Return [x, y] of the center of cell containing provided text 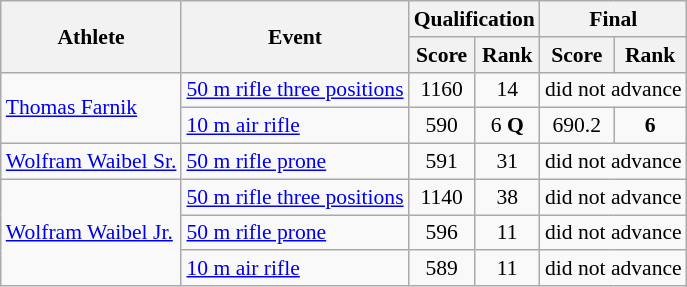
Qualification [474, 19]
Athlete [92, 36]
591 [442, 162]
Event [294, 36]
Wolfram Waibel Sr. [92, 162]
6 Q [508, 126]
14 [508, 90]
1160 [442, 90]
Thomas Farnik [92, 108]
Wolfram Waibel Jr. [92, 232]
38 [508, 197]
596 [442, 233]
Final [614, 19]
690.2 [577, 126]
590 [442, 126]
6 [650, 126]
1140 [442, 197]
589 [442, 269]
31 [508, 162]
